For the text-containing cell, return its midpoint in [x, y] coordinate format. 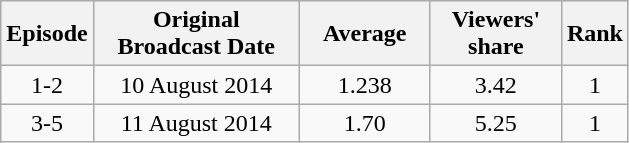
3-5 [47, 123]
10 August 2014 [196, 85]
1-2 [47, 85]
1.70 [364, 123]
Rank [594, 34]
3.42 [496, 85]
5.25 [496, 123]
Viewers' share [496, 34]
Average [364, 34]
Original Broadcast Date [196, 34]
Episode [47, 34]
11 August 2014 [196, 123]
1.238 [364, 85]
